Return [x, y] of the center of cell containing provided text 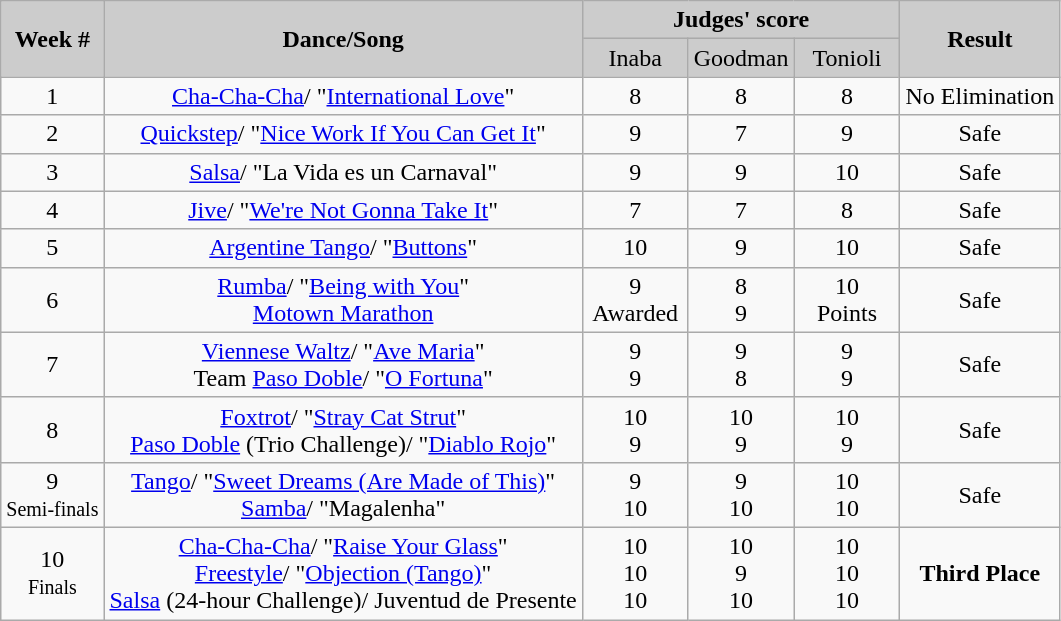
Third Place [980, 573]
Result [980, 39]
Salsa/ "La Vida es un Carnaval" [343, 172]
8 9 [741, 300]
5 [52, 248]
Tango/ "Sweet Dreams (Are Made of This)" Samba/ "Magalenha" [343, 494]
10 10 [847, 494]
Rumba/ "Being with You" Motown Marathon [343, 300]
Quickstep/ "Nice Work If You Can Get It" [343, 134]
2 [52, 134]
9 Awarded [635, 300]
9 8 [741, 364]
Viennese Waltz/ "Ave Maria" Team Paso Doble/ "O Fortuna" [343, 364]
10 Finals [52, 573]
Foxtrot/ "Stray Cat Strut" Paso Doble (Trio Challenge)/ "Diablo Rojo" [343, 430]
Cha-Cha-Cha/ "International Love" [343, 96]
1 [52, 96]
Tonioli [847, 58]
No Elimination [980, 96]
9 Semi-finals [52, 494]
10 9 10 [741, 573]
Inaba [635, 58]
Cha-Cha-Cha/ "Raise Your Glass" Freestyle/ "Objection (Tango)" Salsa (24-hour Challenge)/ Juventud de Presente [343, 573]
Goodman [741, 58]
Dance/Song [343, 39]
6 [52, 300]
Judges' score [741, 20]
Argentine Tango/ "Buttons" [343, 248]
4 [52, 210]
Jive/ "We're Not Gonna Take It" [343, 210]
10 Points [847, 300]
3 [52, 172]
Week # [52, 39]
